Return (x, y) of the center of cell containing provided text 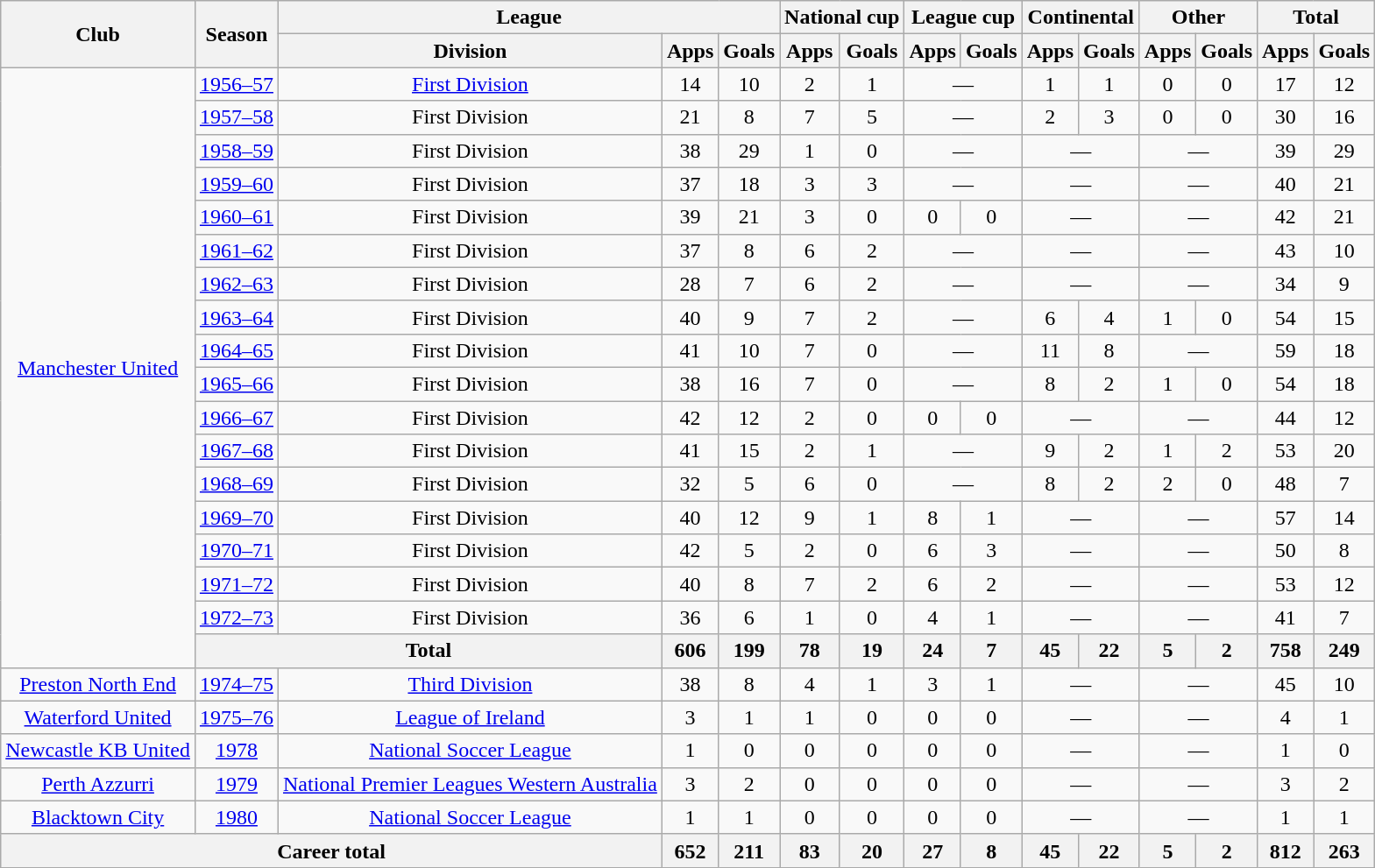
National cup (842, 18)
1959–60 (237, 184)
812 (1286, 850)
11 (1050, 350)
Third Division (470, 684)
Club (98, 34)
48 (1286, 484)
1966–67 (237, 418)
1969–70 (237, 518)
National Premier Leagues Western Australia (470, 784)
27 (932, 850)
Perth Azzurri (98, 784)
211 (749, 850)
Preston North End (98, 684)
Continental (1081, 18)
1960–61 (237, 217)
606 (690, 651)
1972–73 (237, 617)
1975–76 (237, 717)
1978 (237, 751)
758 (1286, 651)
Waterford United (98, 717)
36 (690, 617)
1979 (237, 784)
1980 (237, 817)
30 (1286, 117)
Other (1198, 18)
1961–62 (237, 251)
249 (1344, 651)
1957–58 (237, 117)
59 (1286, 350)
1963–64 (237, 317)
78 (810, 651)
Manchester United (98, 368)
44 (1286, 418)
28 (690, 284)
Blacktown City (98, 817)
1971–72 (237, 584)
Division (470, 51)
24 (932, 651)
57 (1286, 518)
50 (1286, 551)
League of Ireland (470, 717)
83 (810, 850)
199 (749, 651)
32 (690, 484)
1958–59 (237, 151)
1974–75 (237, 684)
League (528, 18)
1967–68 (237, 451)
34 (1286, 284)
Newcastle KB United (98, 751)
Career total (331, 850)
League cup (963, 18)
Season (237, 34)
1970–71 (237, 551)
1956–57 (237, 84)
19 (872, 651)
43 (1286, 251)
1964–65 (237, 350)
1965–66 (237, 384)
1962–63 (237, 284)
652 (690, 850)
263 (1344, 850)
1968–69 (237, 484)
17 (1286, 84)
